For the text-containing cell, return its midpoint in [x, y] coordinate format. 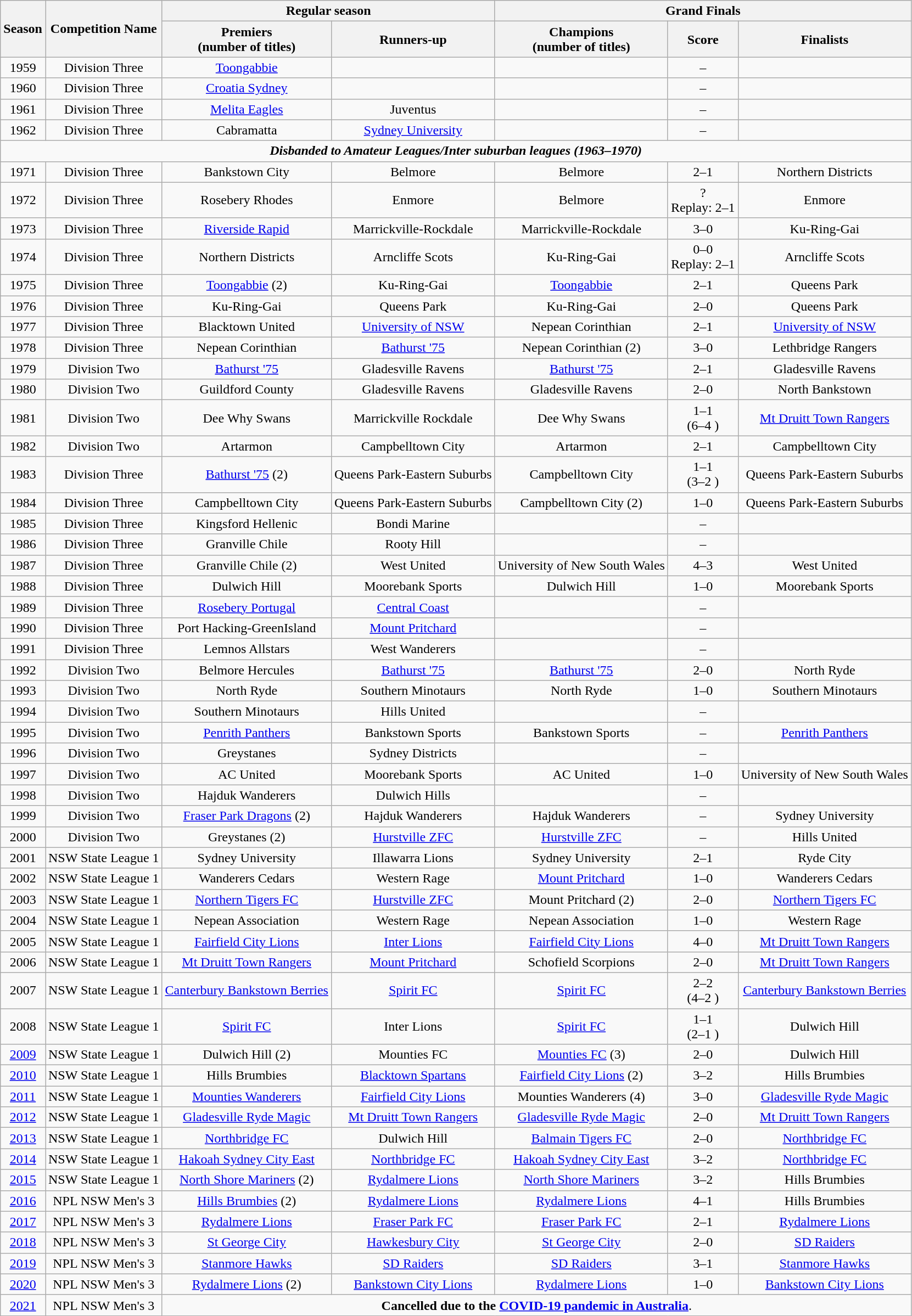
1990 [23, 628]
2015 [23, 1180]
1976 [23, 306]
Toongabbie (2) [247, 285]
Mounties Wanderers (4) [581, 1096]
1987 [23, 565]
1989 [23, 607]
1959 [23, 68]
Score [703, 40]
Greystanes (2) [247, 837]
1982 [23, 446]
1972 [23, 200]
2013 [23, 1138]
2008 [23, 1026]
2010 [23, 1076]
Mounties Wanderers [247, 1096]
1973 [23, 228]
Dulwich Hill (2) [247, 1055]
1998 [23, 795]
2021 [23, 1305]
Competition Name [103, 29]
Lemnos Allstars [247, 649]
Melita Eagles [247, 109]
1978 [23, 348]
North Shore Mariners (2) [247, 1180]
Balmain Tigers FC [581, 1138]
2003 [23, 899]
1993 [23, 691]
1979 [23, 369]
North Bankstown [825, 390]
Grand Finals [703, 11]
Rosebery Rhodes [247, 200]
Bankstown City [247, 172]
Campbelltown City (2) [581, 503]
Greystanes [247, 753]
1977 [23, 327]
1994 [23, 712]
4–3 [703, 565]
Disbanded to Amateur Leagues/Inter suburban leagues (1963–1970) [456, 151]
2019 [23, 1263]
2014 [23, 1159]
2020 [23, 1284]
1971 [23, 172]
Port Hacking-GreenIsland [247, 628]
Belmore Hercules [247, 670]
1–1(3–2 ) [703, 474]
Croatia Sydney [247, 88]
Champions(number of titles) [581, 40]
1974 [23, 257]
Lethbridge Rangers [825, 348]
Blacktown United [247, 327]
2–2(4–2 ) [703, 990]
2000 [23, 837]
1996 [23, 753]
1975 [23, 285]
2011 [23, 1096]
Guildford County [247, 390]
Cancelled due to the COVID-19 pandemic in Australia. [536, 1305]
1988 [23, 586]
Marrickville Rockdale [413, 418]
Mount Pritchard (2) [581, 899]
2006 [23, 962]
4–0 [703, 941]
2016 [23, 1201]
1984 [23, 503]
2002 [23, 879]
Rosebery Portugal [247, 607]
1997 [23, 774]
Regular season [328, 11]
Runners-up [413, 40]
1991 [23, 649]
Hills Brumbies (2) [247, 1201]
Fraser Park Dragons (2) [247, 816]
Finalists [825, 40]
Juventus [413, 109]
1995 [23, 733]
2004 [23, 920]
1999 [23, 816]
1960 [23, 88]
Bondi Marine [413, 524]
1985 [23, 524]
1–1(2–1 ) [703, 1026]
1983 [23, 474]
Kingsford Hellenic [247, 524]
Mounties FC [413, 1055]
?Replay: 2–1 [703, 200]
1992 [23, 670]
Season [23, 29]
Granville Chile [247, 544]
Ryde City [825, 858]
Riverside Rapid [247, 228]
Nepean Corinthian (2) [581, 348]
Cabramatta [247, 130]
Schofield Scorpions [581, 962]
2012 [23, 1117]
Premiers(number of titles) [247, 40]
1961 [23, 109]
0–0 Replay: 2–1 [703, 257]
West Wanderers [413, 649]
Illawarra Lions [413, 858]
Mounties FC (3) [581, 1055]
Dulwich Hills [413, 795]
Bathurst '75 (2) [247, 474]
2001 [23, 858]
2017 [23, 1222]
2005 [23, 941]
Rydalmere Lions (2) [247, 1284]
3–1 [703, 1263]
Rooty Hill [413, 544]
Granville Chile (2) [247, 565]
Fairfield City Lions (2) [581, 1076]
Sydney Districts [413, 753]
North Shore Mariners [581, 1180]
2007 [23, 990]
1962 [23, 130]
Blacktown Spartans [413, 1076]
Central Coast [413, 607]
1980 [23, 390]
1986 [23, 544]
Hawkesbury City [413, 1242]
1–1(6–4 ) [703, 418]
1981 [23, 418]
4–1 [703, 1201]
2009 [23, 1055]
2018 [23, 1242]
